Capture the cell that displays the provided text and extract its (X, Y) central coordinate. 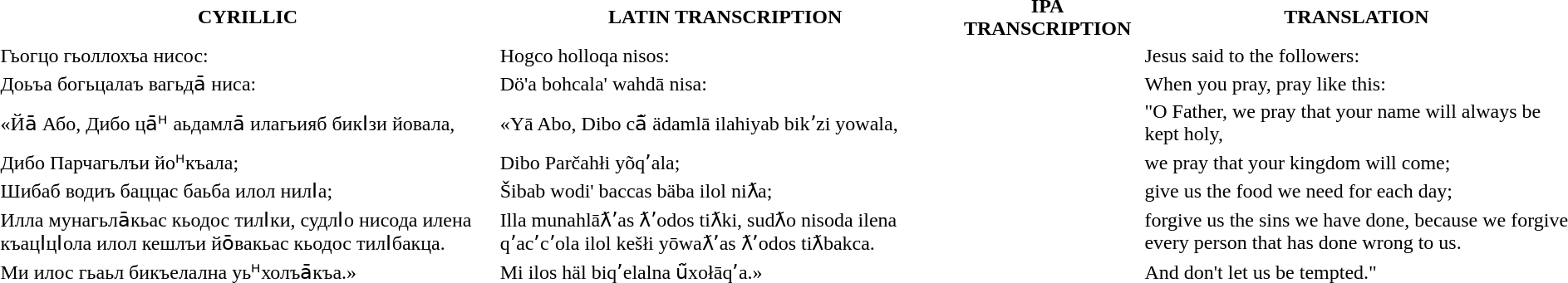
Hogco holloqa nisos: (725, 56)
Dibo Parčahłi yõqʼala; (725, 163)
Šibab wodi' baccas bäba ilol niƛa; (725, 191)
«Yā Abo, Dibo cā̃ ädamlā ilahiyab bikʼzi yowala, (725, 123)
Dö'a bohcala' wahdā nisa: (725, 84)
Illa munahlāƛʼas ƛʼodos tiƛki, sudƛo nisoda ilena qʼacʼcʼola ilol kešłi yōwaƛʼas ƛʼodos tiƛbakca. (725, 231)
